For the text-containing cell, return its midpoint in [X, Y] coordinate format. 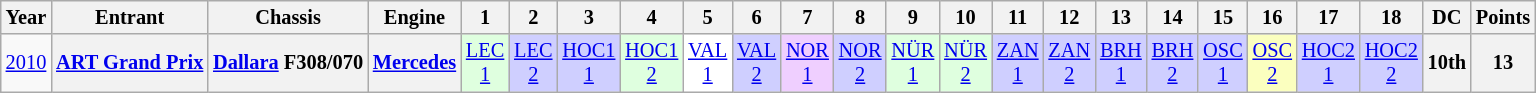
HOC12 [652, 63]
9 [912, 17]
ART Grand Prix [130, 63]
ZAN1 [1018, 63]
18 [1392, 17]
Entrant [130, 17]
16 [1272, 17]
4 [652, 17]
17 [1328, 17]
14 [1173, 17]
5 [708, 17]
10 [966, 17]
NÜR1 [912, 63]
BRH1 [1121, 63]
NOR1 [808, 63]
OSC2 [1272, 63]
3 [588, 17]
HOC21 [1328, 63]
11 [1018, 17]
2 [533, 17]
Chassis [288, 17]
Year [26, 17]
1 [485, 17]
NOR2 [860, 63]
LEC2 [533, 63]
VAL1 [708, 63]
6 [756, 17]
HOC22 [1392, 63]
2010 [26, 63]
Mercedes [414, 63]
Engine [414, 17]
NÜR2 [966, 63]
8 [860, 17]
HOC11 [588, 63]
VAL2 [756, 63]
Dallara F308/070 [288, 63]
15 [1222, 17]
10th [1447, 63]
OSC1 [1222, 63]
12 [1069, 17]
LEC1 [485, 63]
Points [1503, 17]
7 [808, 17]
BRH2 [1173, 63]
DC [1447, 17]
ZAN2 [1069, 63]
